Output the [x, y] coordinate of the center of the cell containing the given text.  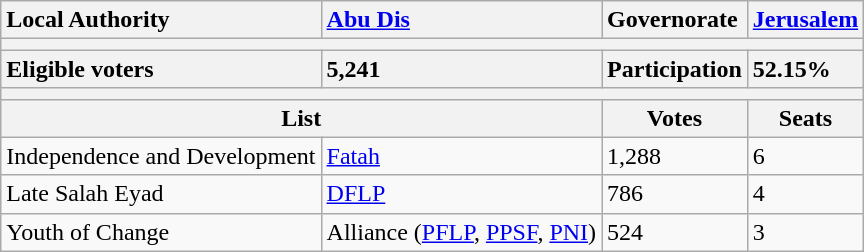
Youth of Change [161, 232]
786 [675, 194]
Independence and Development [161, 156]
Seats [805, 118]
4 [805, 194]
524 [675, 232]
3 [805, 232]
DFLP [462, 194]
Jerusalem [805, 20]
Eligible voters [161, 69]
1,288 [675, 156]
5,241 [462, 69]
Alliance (PFLP, PPSF, PNI) [462, 232]
Governorate [675, 20]
Late Salah Eyad [161, 194]
Votes [675, 118]
List [302, 118]
Participation [675, 69]
52.15% [805, 69]
Fatah [462, 156]
6 [805, 156]
Local Authority [161, 20]
Abu Dis [462, 20]
